Search for the cell housing the specified text and yield its [x, y] center coordinate. 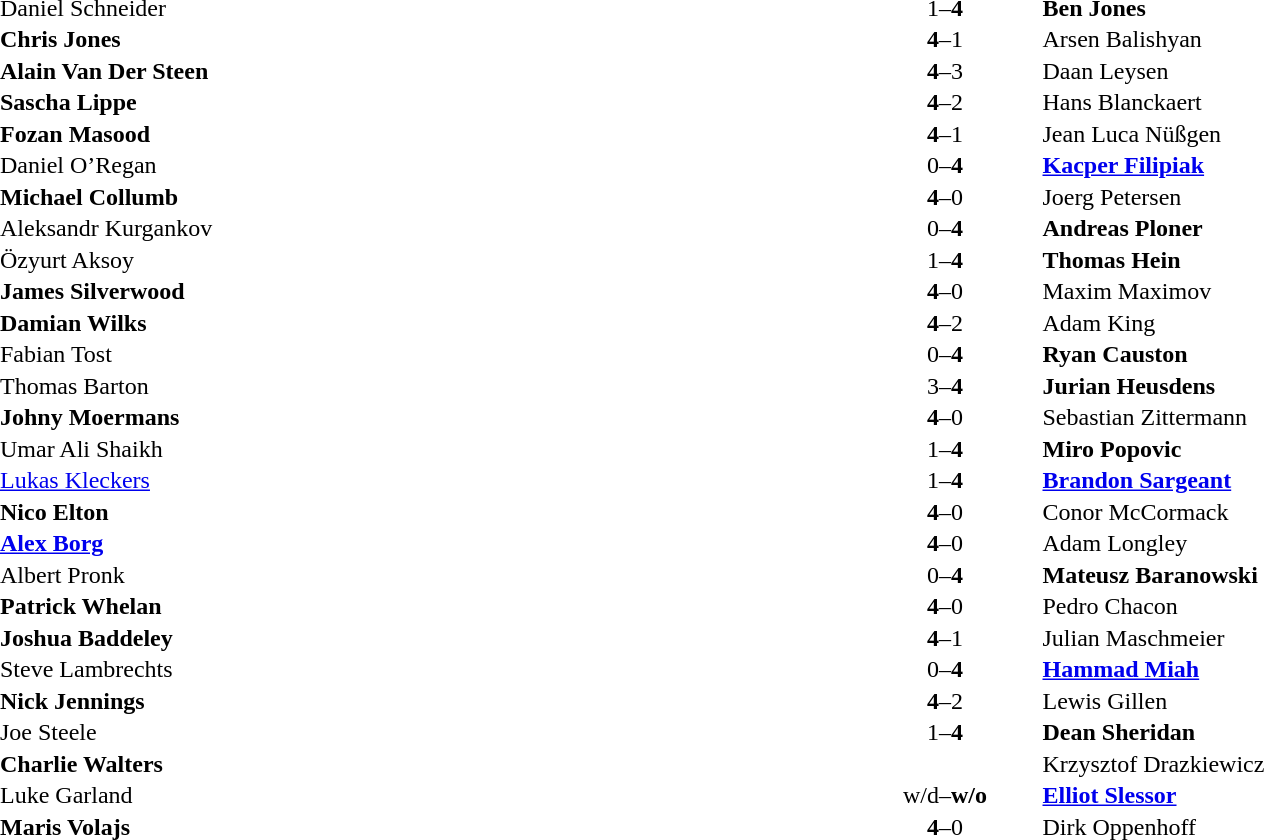
4–3 [944, 71]
3–4 [944, 386]
w/d–w/o [944, 795]
